Extract the (X, Y) coordinate from the center of the cell holding the provided text.  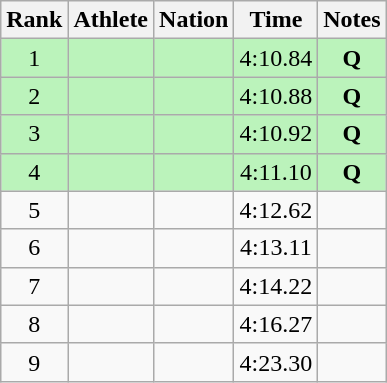
4 (34, 172)
4:10.88 (276, 96)
8 (34, 324)
4:10.92 (276, 134)
Rank (34, 20)
3 (34, 134)
4:14.22 (276, 286)
4:11.10 (276, 172)
4:16.27 (276, 324)
Nation (194, 20)
2 (34, 96)
4:23.30 (276, 362)
Notes (352, 20)
1 (34, 58)
Time (276, 20)
7 (34, 286)
4:10.84 (276, 58)
4:12.62 (276, 210)
4:13.11 (276, 248)
9 (34, 362)
5 (34, 210)
6 (34, 248)
Athlete (111, 20)
